Capture the cell that displays the provided text and extract its (x, y) central coordinate. 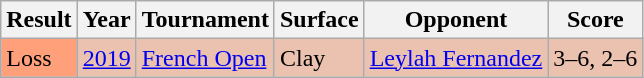
Opponent (456, 20)
3–6, 2–6 (596, 58)
Tournament (205, 20)
French Open (205, 58)
2019 (106, 58)
Leylah Fernandez (456, 58)
Result (39, 20)
Year (106, 20)
Score (596, 20)
Surface (319, 20)
Loss (39, 58)
Clay (319, 58)
